Locate the cell with the specified text and output its [X, Y] center coordinate. 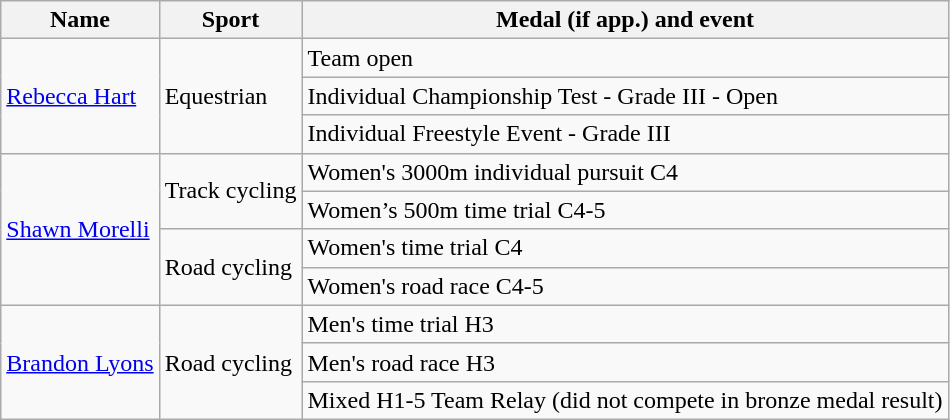
Men's time trial H3 [625, 324]
Sport [230, 20]
Medal (if app.) and event [625, 20]
Individual Championship Test - Grade III - Open [625, 96]
Brandon Lyons [80, 362]
Men's road race H3 [625, 362]
Women's time trial C4 [625, 248]
Rebecca Hart [80, 96]
Track cycling [230, 191]
Women's 3000m individual pursuit C4 [625, 172]
Mixed H1-5 Team Relay (did not compete in bronze medal result) [625, 400]
Equestrian [230, 96]
Women’s 500m time trial C4-5 [625, 210]
Team open [625, 58]
Individual Freestyle Event - Grade III [625, 134]
Women's road race C4-5 [625, 286]
Name [80, 20]
Shawn Morelli [80, 229]
